Scan for the cell matching the given text and deliver its (X, Y) coordinate at center. 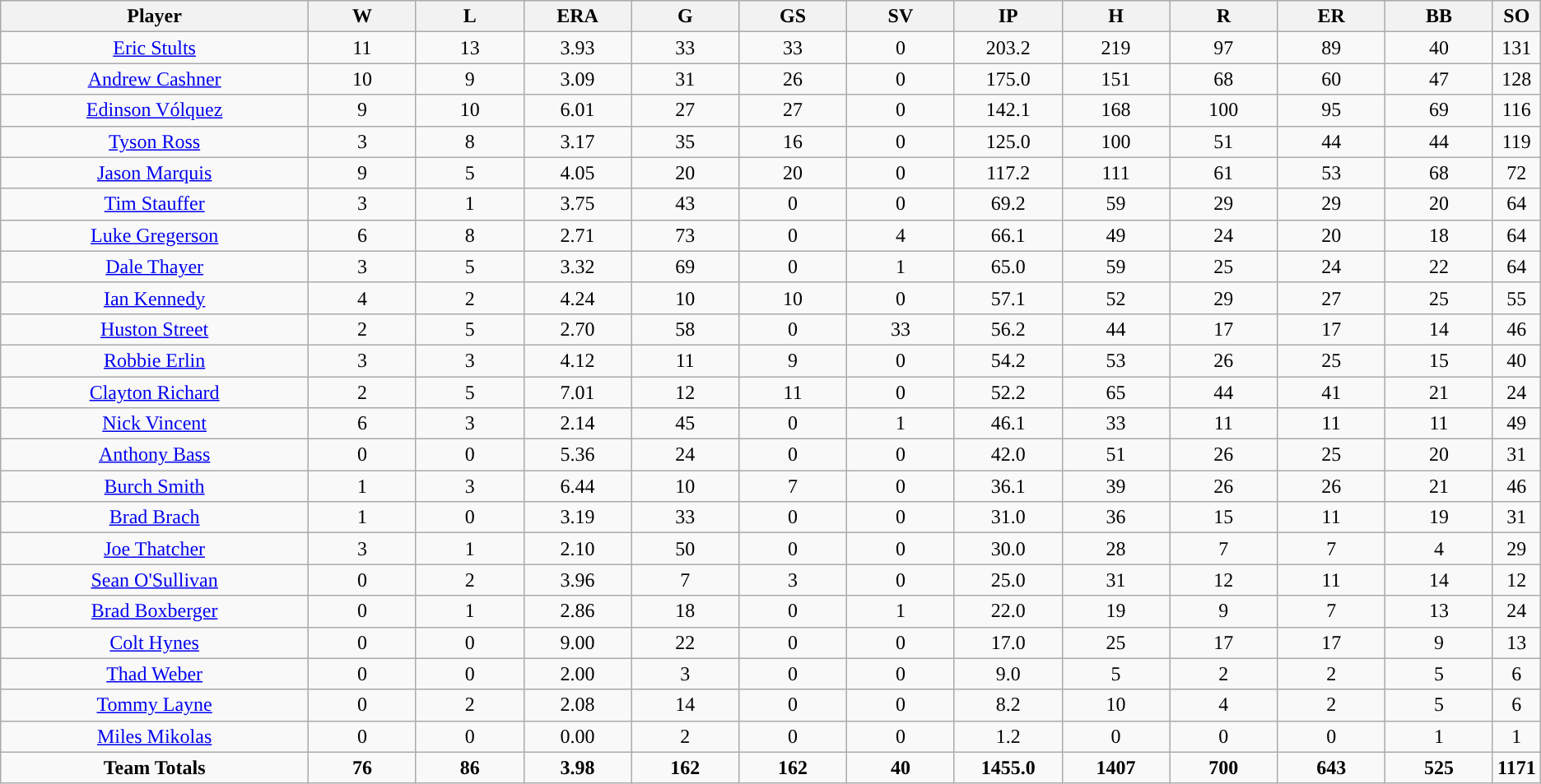
50 (685, 549)
Tommy Layne (155, 705)
Sean O'Sullivan (155, 580)
142.1 (1008, 110)
2.14 (578, 424)
86 (469, 768)
45 (685, 424)
3.17 (578, 141)
58 (685, 329)
35 (685, 141)
2.00 (578, 674)
4.12 (578, 360)
3.32 (578, 267)
525 (1439, 768)
73 (685, 235)
Team Totals (155, 768)
31.0 (1008, 517)
Player (155, 16)
72 (1516, 173)
G (685, 16)
16 (794, 141)
36 (1116, 517)
30.0 (1008, 549)
IP (1008, 16)
61 (1223, 173)
95 (1332, 110)
46.1 (1008, 424)
Ian Kennedy (155, 298)
Clayton Richard (155, 392)
2.10 (578, 549)
3.75 (578, 204)
25.0 (1008, 580)
SO (1516, 16)
SV (901, 16)
Andrew Cashner (155, 79)
7.01 (578, 392)
39 (1116, 486)
151 (1116, 79)
2.08 (578, 705)
9.0 (1008, 674)
Brad Boxberger (155, 611)
ERA (578, 16)
Jason Marquis (155, 173)
3.09 (578, 79)
175.0 (1008, 79)
52 (1116, 298)
1455.0 (1008, 768)
65.0 (1008, 267)
42.0 (1008, 455)
3.19 (578, 517)
2.71 (578, 235)
6.44 (578, 486)
700 (1223, 768)
Robbie Erlin (155, 360)
89 (1332, 48)
54.2 (1008, 360)
BB (1439, 16)
Dale Thayer (155, 267)
3.93 (578, 48)
GS (794, 16)
117.2 (1008, 173)
2.86 (578, 611)
Edinson Vólquez (155, 110)
Burch Smith (155, 486)
W (362, 16)
L (469, 16)
3.96 (578, 580)
3.98 (578, 768)
Luke Gregerson (155, 235)
168 (1116, 110)
Miles Mikolas (155, 736)
Tim Stauffer (155, 204)
76 (362, 768)
116 (1516, 110)
2.70 (578, 329)
97 (1223, 48)
60 (1332, 79)
203.2 (1008, 48)
65 (1116, 392)
9.00 (578, 643)
128 (1516, 79)
1.2 (1008, 736)
36.1 (1008, 486)
Nick Vincent (155, 424)
1171 (1516, 768)
47 (1439, 79)
4.05 (578, 173)
57.1 (1008, 298)
56.2 (1008, 329)
8.2 (1008, 705)
Huston Street (155, 329)
Colt Hynes (155, 643)
0.00 (578, 736)
Joe Thatcher (155, 549)
4.24 (578, 298)
643 (1332, 768)
Thad Weber (155, 674)
R (1223, 16)
Anthony Bass (155, 455)
1407 (1116, 768)
66.1 (1008, 235)
55 (1516, 298)
Tyson Ross (155, 141)
17.0 (1008, 643)
H (1116, 16)
41 (1332, 392)
125.0 (1008, 141)
ER (1332, 16)
219 (1116, 48)
69.2 (1008, 204)
Eric Stults (155, 48)
5.36 (578, 455)
131 (1516, 48)
119 (1516, 141)
28 (1116, 549)
Brad Brach (155, 517)
111 (1116, 173)
6.01 (578, 110)
22.0 (1008, 611)
43 (685, 204)
52.2 (1008, 392)
